Scan for the cell matching the given text and deliver its [x, y] coordinate at center. 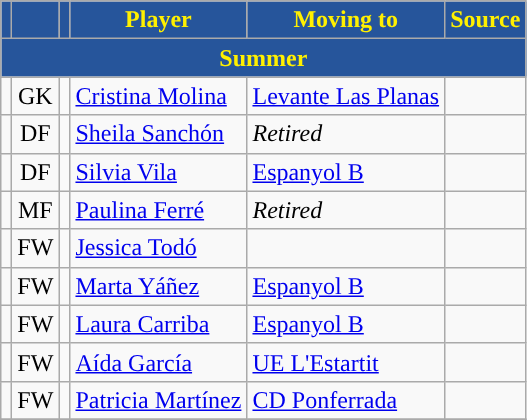
Jessica Todó [158, 248]
Laura Carriba [158, 324]
UE L'Estartit [346, 362]
Cristina Molina [158, 96]
Player [158, 20]
Summer [264, 58]
Patricia Martínez [158, 400]
Levante Las Planas [346, 96]
MF [36, 210]
Moving to [346, 20]
Silvia Vila [158, 172]
Source [486, 20]
GK [36, 96]
Sheila Sanchón [158, 134]
Marta Yáñez [158, 286]
Aída García [158, 362]
Paulina Ferré [158, 210]
CD Ponferrada [346, 400]
